Return [X, Y] of the center of cell containing provided text 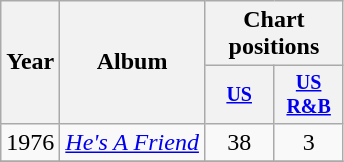
38 [238, 142]
US [238, 94]
He's A Friend [132, 142]
Year [30, 62]
1976 [30, 142]
3 [308, 142]
USR&B [308, 94]
Album [132, 62]
Chart positions [274, 34]
